Provide the (x, y) coordinate of the cell's center where the given text is located.  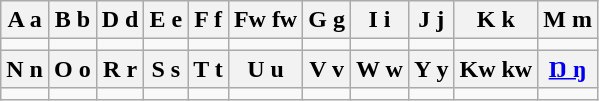
G g (327, 20)
M m (568, 20)
Fw fw (265, 20)
E e (166, 20)
Ŋ ŋ (568, 69)
F f (208, 20)
B b (72, 20)
J j (431, 20)
U u (265, 69)
Kw kw (496, 69)
V v (327, 69)
I i (379, 20)
Y y (431, 69)
S s (166, 69)
R r (120, 69)
N n (25, 69)
K k (496, 20)
T t (208, 69)
D d (120, 20)
W w (379, 69)
O o (72, 69)
A a (25, 20)
